Provide the [X, Y] coordinate of the cell's center where the given text is located.  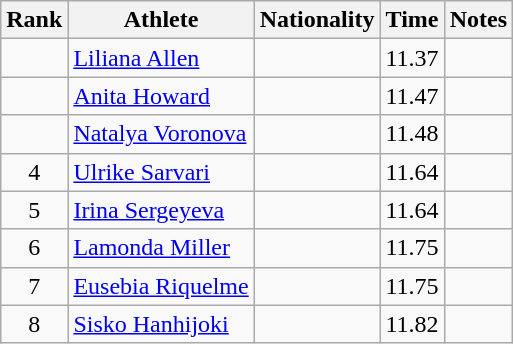
Irina Sergeyeva [161, 210]
Rank [34, 20]
Liliana Allen [161, 58]
Sisko Hanhijoki [161, 324]
Ulrike Sarvari [161, 172]
Notes [478, 20]
Anita Howard [161, 96]
Athlete [161, 20]
Time [412, 20]
Nationality [317, 20]
11.48 [412, 134]
11.37 [412, 58]
5 [34, 210]
8 [34, 324]
6 [34, 248]
Eusebia Riquelme [161, 286]
Natalya Voronova [161, 134]
4 [34, 172]
7 [34, 286]
11.47 [412, 96]
Lamonda Miller [161, 248]
11.82 [412, 324]
